Identify which cell holds the provided text, then report its [X, Y] central coordinate. 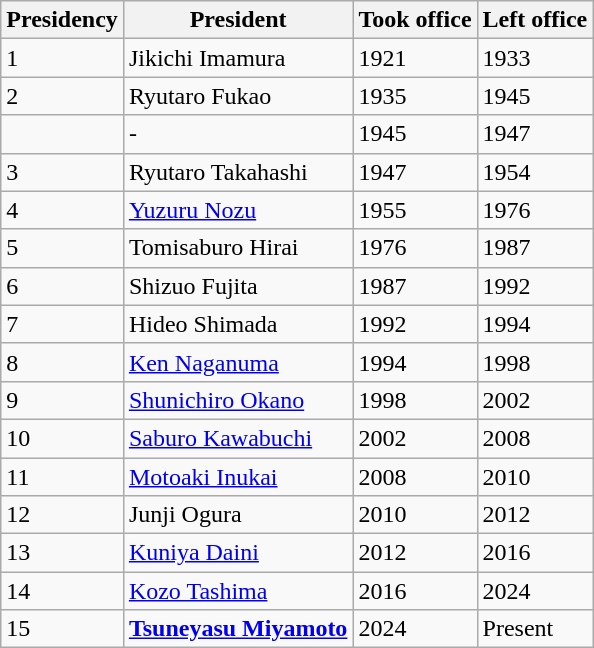
9 [62, 400]
4 [62, 210]
Motoaki Inukai [238, 477]
Left office [535, 20]
Tomisaburo Hirai [238, 248]
7 [62, 324]
1 [62, 58]
1933 [535, 58]
1921 [415, 58]
Hideo Shimada [238, 324]
8 [62, 362]
Took office [415, 20]
Ryutaro Takahashi [238, 172]
11 [62, 477]
10 [62, 438]
1935 [415, 96]
Kozo Tashima [238, 591]
Saburo Kawabuchi [238, 438]
3 [62, 172]
Jikichi Imamura [238, 58]
President [238, 20]
Yuzuru Nozu [238, 210]
Shizuo Fujita [238, 286]
5 [62, 248]
6 [62, 286]
- [238, 134]
Ryutaro Fukao [238, 96]
12 [62, 515]
1955 [415, 210]
Shunichiro Okano [238, 400]
13 [62, 553]
15 [62, 629]
Presidency [62, 20]
Ken Naganuma [238, 362]
1954 [535, 172]
Junji Ogura [238, 515]
2 [62, 96]
Present [535, 629]
14 [62, 591]
Tsuneyasu Miyamoto [238, 629]
Kuniya Daini [238, 553]
